Search for the cell housing the specified text and yield its [x, y] center coordinate. 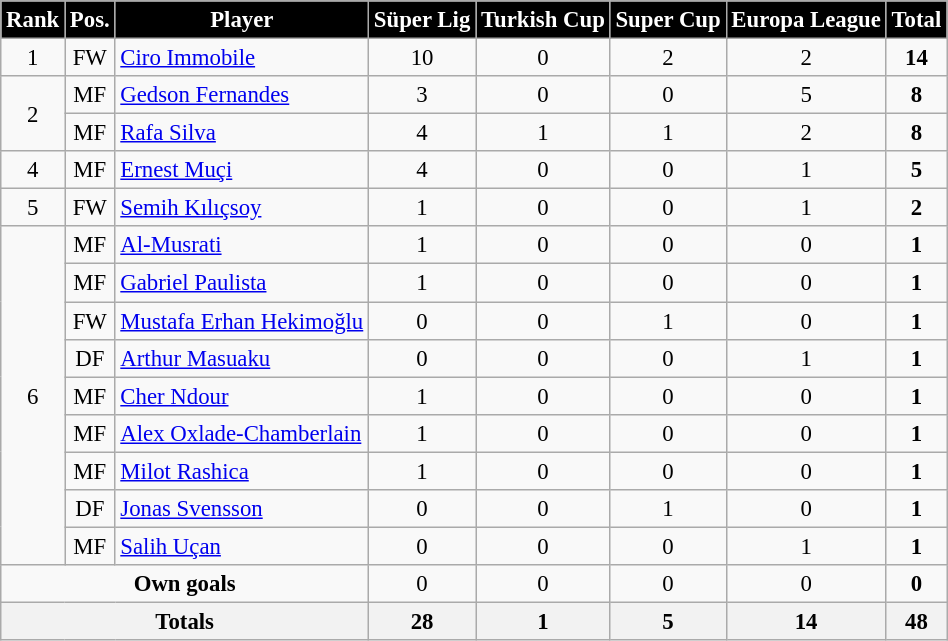
Mustafa Erhan Hekimoğlu [242, 321]
3 [422, 95]
Alex Oxlade-Chamberlain [242, 433]
Pos. [90, 20]
10 [422, 58]
Total [916, 20]
Süper Lig [422, 20]
28 [422, 621]
Cher Ndour [242, 396]
Rank [33, 20]
Ernest Muçi [242, 170]
Gabriel Paulista [242, 283]
Player [242, 20]
Al-Musrati [242, 245]
Own goals [185, 584]
Super Cup [668, 20]
6 [33, 395]
Milot Rashica [242, 471]
Europa League [806, 20]
Salih Uçan [242, 546]
Arthur Masuaku [242, 358]
Rafa Silva [242, 133]
Gedson Fernandes [242, 95]
48 [916, 621]
Semih Kılıçsoy [242, 208]
Ciro Immobile [242, 58]
Totals [185, 621]
Turkish Cup [544, 20]
Jonas Svensson [242, 509]
